Determine the (X, Y) coordinate at the center of the cell enclosing the given text.  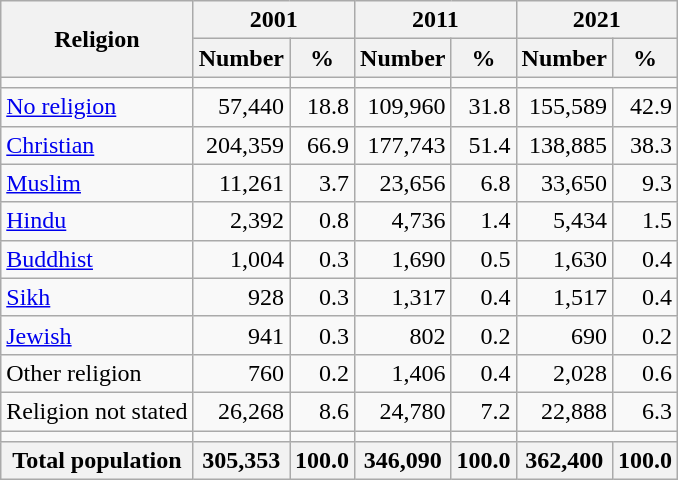
Hindu (97, 221)
2,028 (564, 373)
802 (403, 335)
690 (564, 335)
5,434 (564, 221)
9.3 (644, 183)
51.4 (484, 145)
Religion (97, 39)
31.8 (484, 107)
42.9 (644, 107)
38.3 (644, 145)
Total population (97, 461)
109,960 (403, 107)
Muslim (97, 183)
0.5 (484, 259)
760 (241, 373)
1,317 (403, 297)
928 (241, 297)
138,885 (564, 145)
0.6 (644, 373)
18.8 (322, 107)
2021 (596, 20)
362,400 (564, 461)
26,268 (241, 411)
4,736 (403, 221)
66.9 (322, 145)
Christian (97, 145)
Religion not stated (97, 411)
Buddhist (97, 259)
1,004 (241, 259)
2011 (436, 20)
1,630 (564, 259)
155,589 (564, 107)
22,888 (564, 411)
6.3 (644, 411)
23,656 (403, 183)
346,090 (403, 461)
305,353 (241, 461)
1,406 (403, 373)
No religion (97, 107)
1,690 (403, 259)
3.7 (322, 183)
204,359 (241, 145)
Other religion (97, 373)
2001 (274, 20)
177,743 (403, 145)
2,392 (241, 221)
24,780 (403, 411)
57,440 (241, 107)
11,261 (241, 183)
Sikh (97, 297)
1.5 (644, 221)
1.4 (484, 221)
0.8 (322, 221)
7.2 (484, 411)
33,650 (564, 183)
1,517 (564, 297)
6.8 (484, 183)
Jewish (97, 335)
8.6 (322, 411)
941 (241, 335)
